Detect which cell encompasses the target text, then output its [X, Y] center coordinate. 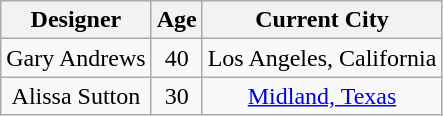
40 [176, 58]
Age [176, 20]
30 [176, 96]
Designer [76, 20]
Los Angeles, California [322, 58]
Midland, Texas [322, 96]
Gary Andrews [76, 58]
Current City [322, 20]
Alissa Sutton [76, 96]
